Search for the cell housing the specified text and yield its (X, Y) center coordinate. 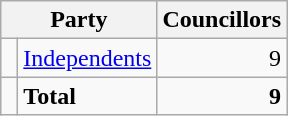
Independents (88, 58)
Councillors (222, 20)
Total (88, 96)
Party (79, 20)
